From the cell containing the given text, extract its center point as (X, Y) coordinate. 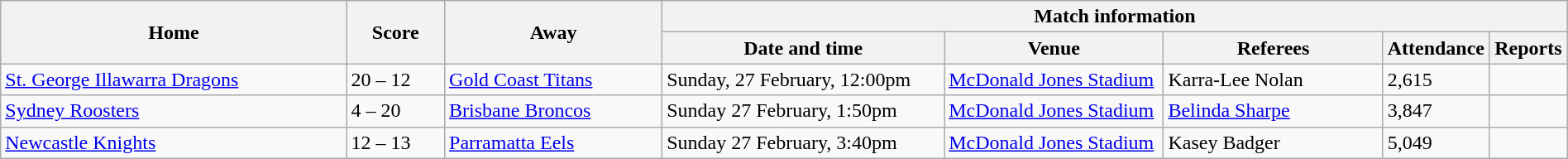
Match information (1115, 17)
Newcastle Knights (174, 142)
Gold Coast Titans (554, 79)
Referees (1274, 48)
Home (174, 32)
4 – 20 (395, 111)
Attendance (1436, 48)
Sunday 27 February, 1:50pm (804, 111)
Sunday, 27 February, 12:00pm (804, 79)
St. George Illawarra Dragons (174, 79)
Away (554, 32)
Sydney Roosters (174, 111)
Karra-Lee Nolan (1274, 79)
Belinda Sharpe (1274, 111)
2,615 (1436, 79)
3,847 (1436, 111)
Date and time (804, 48)
Sunday 27 February, 3:40pm (804, 142)
5,049 (1436, 142)
12 – 13 (395, 142)
20 – 12 (395, 79)
Venue (1054, 48)
Reports (1528, 48)
Kasey Badger (1274, 142)
Score (395, 32)
Parramatta Eels (554, 142)
Brisbane Broncos (554, 111)
